Detect which cell encompasses the target text, then output its [X, Y] center coordinate. 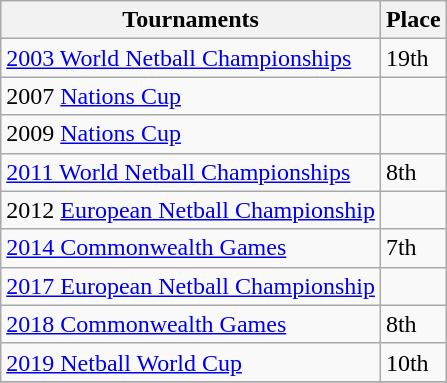
2009 Nations Cup [191, 134]
2007 Nations Cup [191, 96]
2003 World Netball Championships [191, 58]
10th [413, 362]
2018 Commonwealth Games [191, 324]
2019 Netball World Cup [191, 362]
2012 European Netball Championship [191, 210]
Place [413, 20]
19th [413, 58]
2017 European Netball Championship [191, 286]
Tournaments [191, 20]
2011 World Netball Championships [191, 172]
2014 Commonwealth Games [191, 248]
7th [413, 248]
